From the cell containing the given text, extract its center point as [x, y] coordinate. 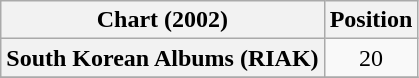
South Korean Albums (RIAK) [162, 58]
Chart (2002) [162, 20]
Position [371, 20]
20 [371, 58]
